Provide the (X, Y) coordinate of the cell's center where the given text is located.  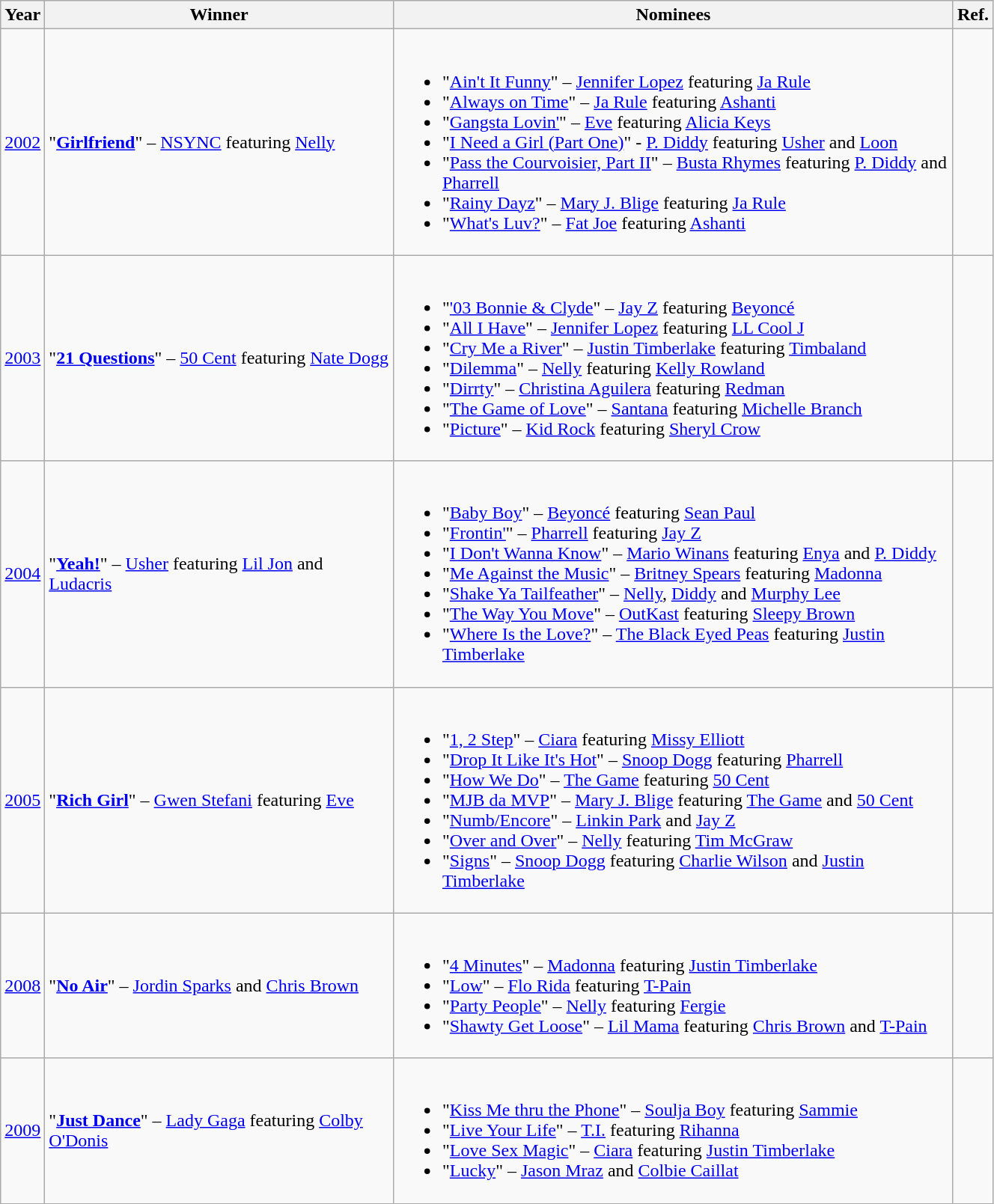
Ref. (973, 15)
Nominees (673, 15)
2004 (22, 574)
"Just Dance" – Lady Gaga featuring Colby O'Donis (219, 1131)
2009 (22, 1131)
2008 (22, 985)
"No Air" – Jordin Sparks and Chris Brown (219, 985)
2005 (22, 800)
"Rich Girl" – Gwen Stefani featuring Eve (219, 800)
Winner (219, 15)
"Girlfriend" – NSYNC featuring Nelly (219, 142)
"Yeah!" – Usher featuring Lil Jon and Ludacris (219, 574)
2002 (22, 142)
2003 (22, 358)
"21 Questions" – 50 Cent featuring Nate Dogg (219, 358)
Year (22, 15)
